Capture the cell that displays the provided text and extract its [X, Y] central coordinate. 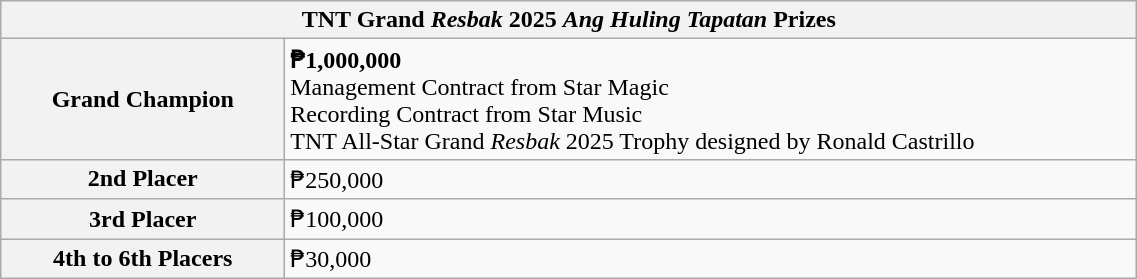
4th to 6th Placers [143, 258]
₱250,000 [711, 179]
3rd Placer [143, 219]
Grand Champion [143, 100]
TNT Grand Resbak 2025 Ang Huling Tapatan Prizes [569, 20]
₱30,000 [711, 258]
₱100,000 [711, 219]
₱1,000,000Management Contract from Star MagicRecording Contract from Star MusicTNT All-Star Grand Resbak 2025 Trophy designed by Ronald Castrillo [711, 100]
2nd Placer [143, 179]
